Output the [x, y] coordinate of the center of the cell containing the given text.  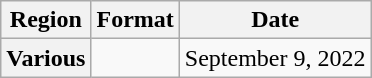
September 9, 2022 [275, 58]
Format [135, 20]
Region [46, 20]
Various [46, 58]
Date [275, 20]
